Pinpoint the cell where the given text exists, returning its (x, y) midpoint coordinate. 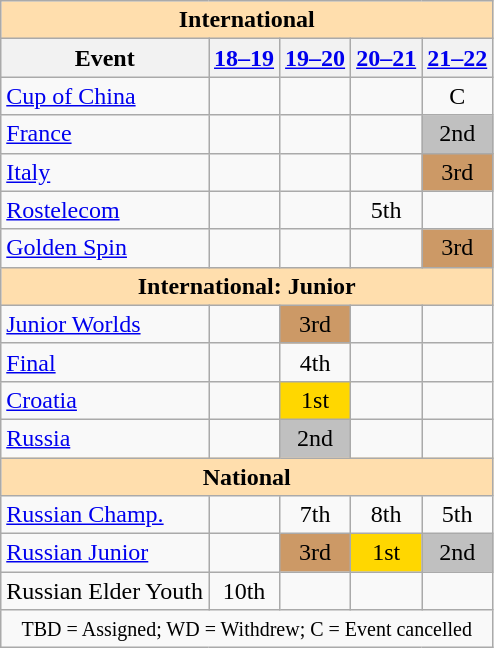
Event (105, 58)
International (247, 20)
Russian Champ. (105, 515)
Rostelecom (105, 210)
C (458, 96)
Final (105, 362)
18–19 (244, 58)
France (105, 134)
Croatia (105, 400)
Russia (105, 438)
4th (316, 362)
7th (316, 515)
Cup of China (105, 96)
Russian Elder Youth (105, 591)
10th (244, 591)
Golden Spin (105, 248)
International: Junior (247, 286)
19–20 (316, 58)
Russian Junior (105, 553)
TBD = Assigned; WD = Withdrew; C = Event cancelled (247, 629)
8th (386, 515)
National (247, 477)
20–21 (386, 58)
Junior Worlds (105, 324)
21–22 (458, 58)
Italy (105, 172)
